Locate the cell with the specified text and output its [X, Y] center coordinate. 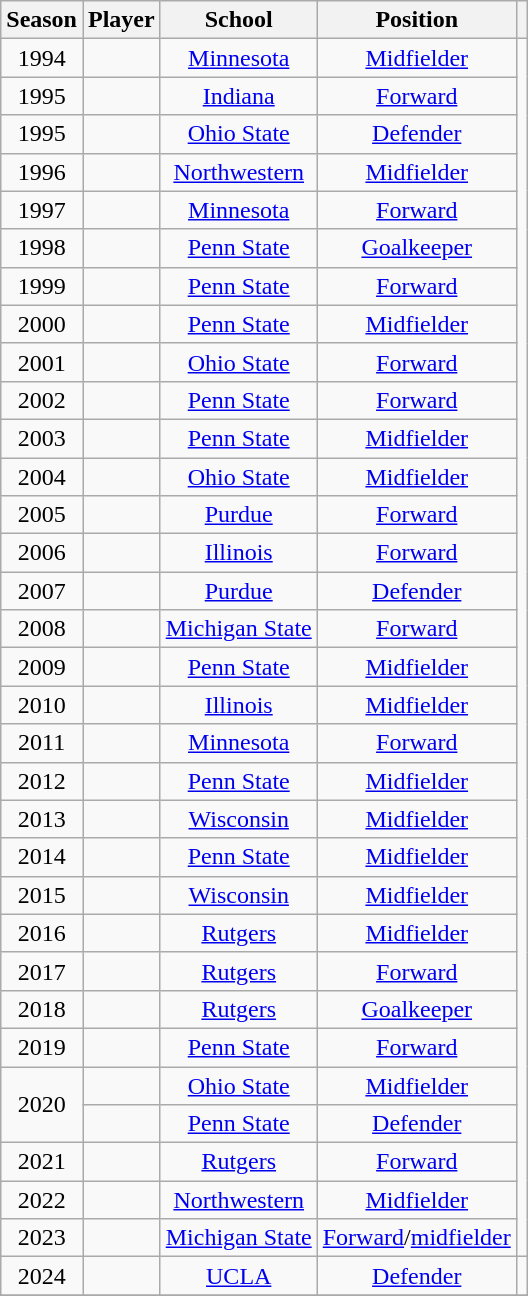
2018 [42, 1009]
2022 [42, 1200]
2010 [42, 705]
2000 [42, 324]
School [238, 20]
2007 [42, 591]
2015 [42, 895]
1997 [42, 210]
Forward/midfielder [416, 1238]
2005 [42, 515]
2002 [42, 400]
1998 [42, 248]
2003 [42, 438]
2014 [42, 857]
2001 [42, 362]
2019 [42, 1047]
2013 [42, 819]
2012 [42, 781]
2016 [42, 933]
2020 [42, 1104]
2011 [42, 743]
Position [416, 20]
2024 [42, 1276]
2021 [42, 1162]
2009 [42, 667]
Indiana [238, 96]
2004 [42, 477]
1996 [42, 172]
2023 [42, 1238]
Player [121, 20]
2017 [42, 971]
1994 [42, 58]
2006 [42, 553]
2008 [42, 629]
UCLA [238, 1276]
1999 [42, 286]
Season [42, 20]
